Return the (x, y) coordinate for the center point of the cell that contains the specified text.  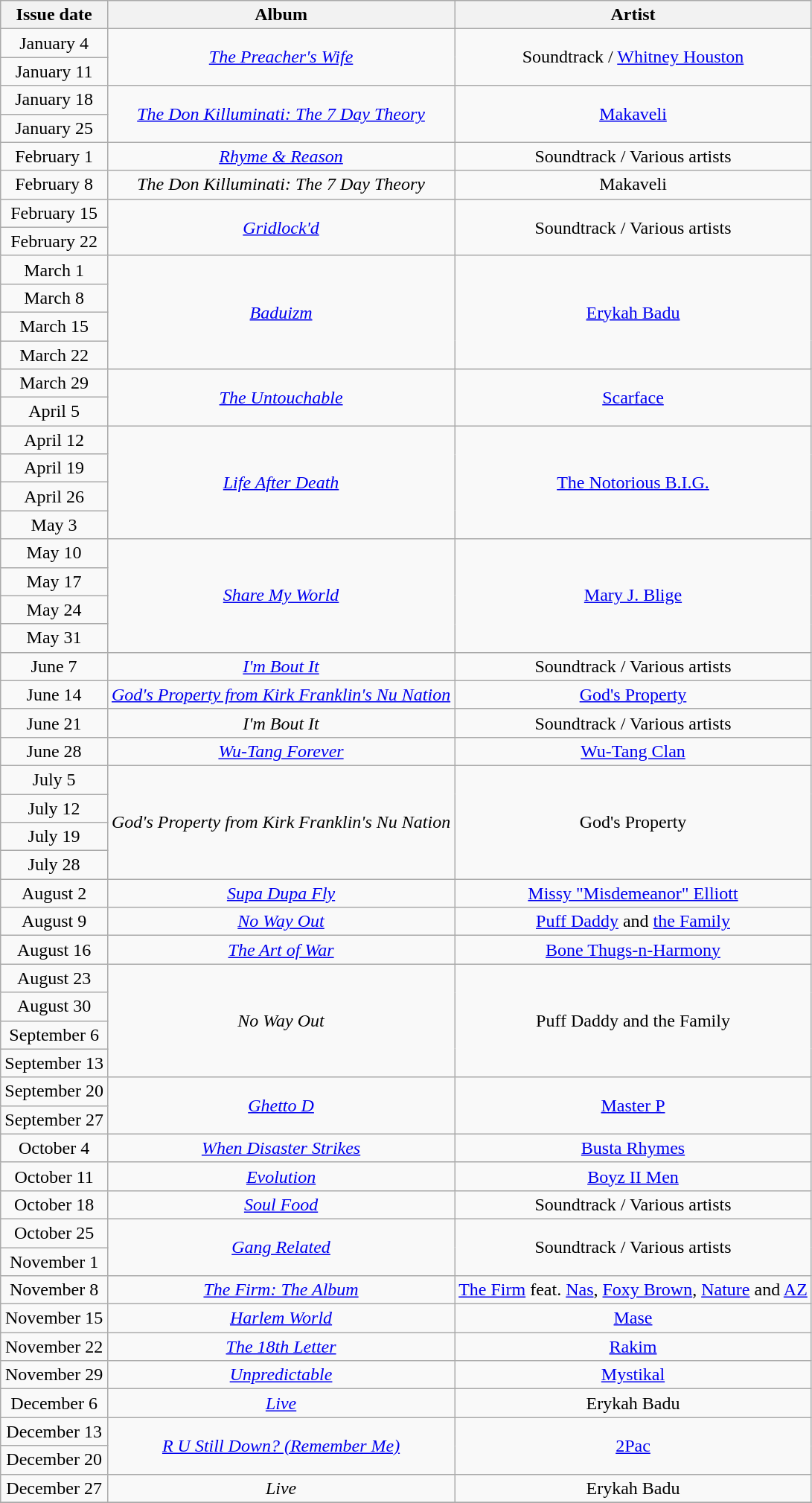
Busta Rhymes (633, 1148)
September 6 (54, 1035)
December 20 (54, 1460)
Soul Food (281, 1204)
May 17 (54, 581)
April 26 (54, 497)
February 15 (54, 213)
July 5 (54, 779)
April 19 (54, 468)
October 25 (54, 1233)
January 11 (54, 71)
Rakim (633, 1347)
February 8 (54, 185)
Gang Related (281, 1247)
Supa Dupa Fly (281, 893)
Master P (633, 1105)
October 18 (54, 1204)
Mase (633, 1318)
The Untouchable (281, 398)
August 16 (54, 950)
September 20 (54, 1091)
July 28 (54, 865)
June 14 (54, 695)
May 31 (54, 638)
R U Still Down? (Remember Me) (281, 1446)
March 22 (54, 355)
The Preacher's Wife (281, 57)
Mary J. Blige (633, 596)
Album (281, 15)
January 25 (54, 128)
March 1 (54, 269)
Mystikal (633, 1375)
Wu-Tang Forever (281, 751)
October 4 (54, 1148)
Gridlock'd (281, 227)
September 27 (54, 1120)
February 22 (54, 241)
The 18th Letter (281, 1347)
The Art of War (281, 950)
Missy "Misdemeanor" Elliott (633, 893)
August 23 (54, 978)
May 24 (54, 610)
The Firm: The Album (281, 1290)
Bone Thugs-n-Harmony (633, 950)
July 19 (54, 837)
December 27 (54, 1488)
November 29 (54, 1375)
January 4 (54, 43)
March 29 (54, 383)
The Firm feat. Nas, Foxy Brown, Nature and AZ (633, 1290)
January 18 (54, 100)
March 8 (54, 298)
Unpredictable (281, 1375)
December 6 (54, 1403)
Baduizm (281, 312)
Scarface (633, 398)
Boyz II Men (633, 1176)
Life After Death (281, 482)
Harlem World (281, 1318)
Rhyme & Reason (281, 156)
Issue date (54, 15)
April 12 (54, 440)
August 9 (54, 922)
June 21 (54, 723)
Evolution (281, 1176)
When Disaster Strikes (281, 1148)
May 3 (54, 525)
August 2 (54, 893)
Ghetto D (281, 1105)
October 11 (54, 1176)
June 28 (54, 751)
Artist (633, 15)
July 12 (54, 808)
The Notorious B.I.G. (633, 482)
February 1 (54, 156)
November 15 (54, 1318)
November 8 (54, 1290)
April 5 (54, 412)
March 15 (54, 326)
Share My World (281, 596)
September 13 (54, 1063)
Wu-Tang Clan (633, 751)
November 22 (54, 1347)
2Pac (633, 1446)
May 10 (54, 553)
November 1 (54, 1262)
Soundtrack / Whitney Houston (633, 57)
August 30 (54, 1006)
December 13 (54, 1432)
June 7 (54, 666)
